Provide the [X, Y] coordinate of the cell's center where the given text is located.  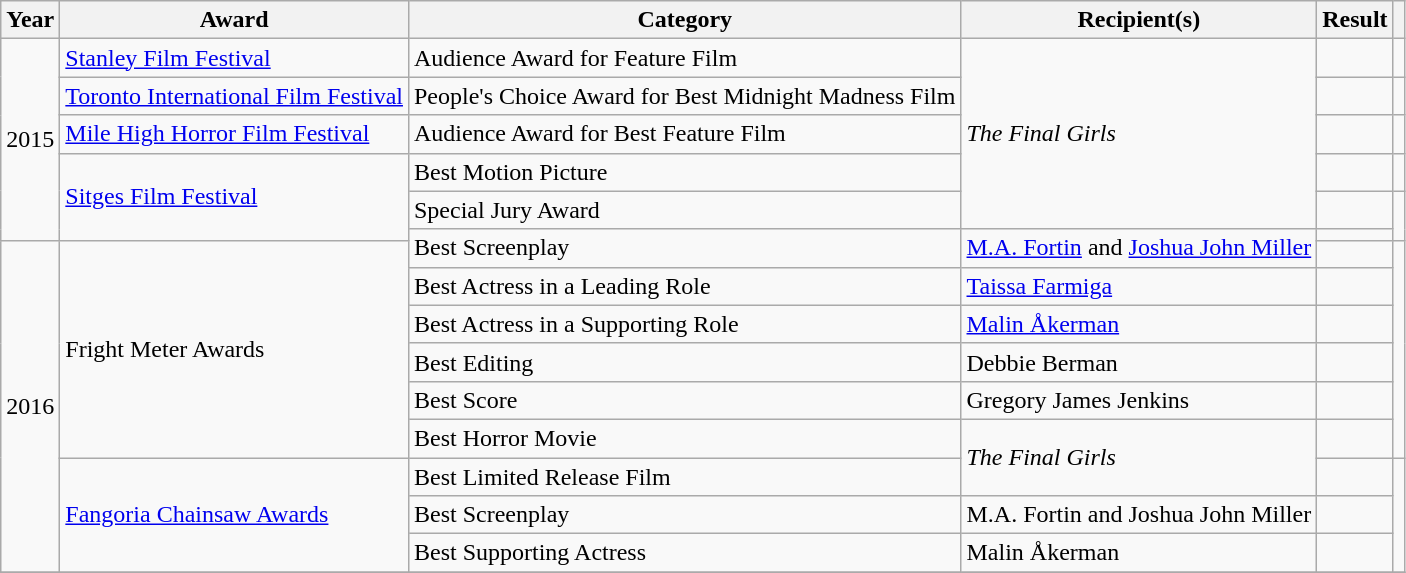
Year [30, 20]
Fright Meter Awards [234, 348]
Sitges Film Festival [234, 196]
Special Jury Award [684, 210]
Result [1355, 20]
Best Supporting Actress [684, 553]
Gregory James Jenkins [1139, 400]
Best Horror Movie [684, 438]
People's Choice Award for Best Midnight Madness Film [684, 96]
Best Actress in a Leading Role [684, 286]
2016 [30, 406]
Audience Award for Best Feature Film [684, 134]
Best Editing [684, 362]
Mile High Horror Film Festival [234, 134]
Category [684, 20]
2015 [30, 140]
Stanley Film Festival [234, 58]
Best Motion Picture [684, 172]
Audience Award for Feature Film [684, 58]
Award [234, 20]
Best Limited Release Film [684, 477]
Best Actress in a Supporting Role [684, 324]
Debbie Berman [1139, 362]
Best Score [684, 400]
Toronto International Film Festival [234, 96]
Fangoria Chainsaw Awards [234, 515]
Recipient(s) [1139, 20]
Taissa Farmiga [1139, 286]
